For the text-containing cell, return its midpoint in (x, y) coordinate format. 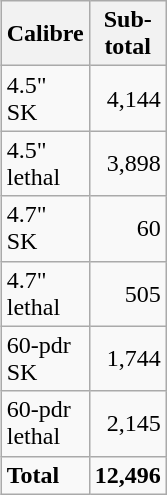
4.5"lethal (45, 164)
2,145 (128, 424)
Calibre (45, 34)
4.7"lethal (45, 294)
505 (128, 294)
3,898 (128, 164)
4.7"SK (45, 228)
4.5"SK (45, 98)
60-pdrSK (45, 358)
60 (128, 228)
Sub-total (128, 34)
60-pdrlethal (45, 424)
1,744 (128, 358)
4,144 (128, 98)
12,496 (128, 475)
Total (45, 475)
